Pinpoint the cell where the given text exists, returning its (x, y) midpoint coordinate. 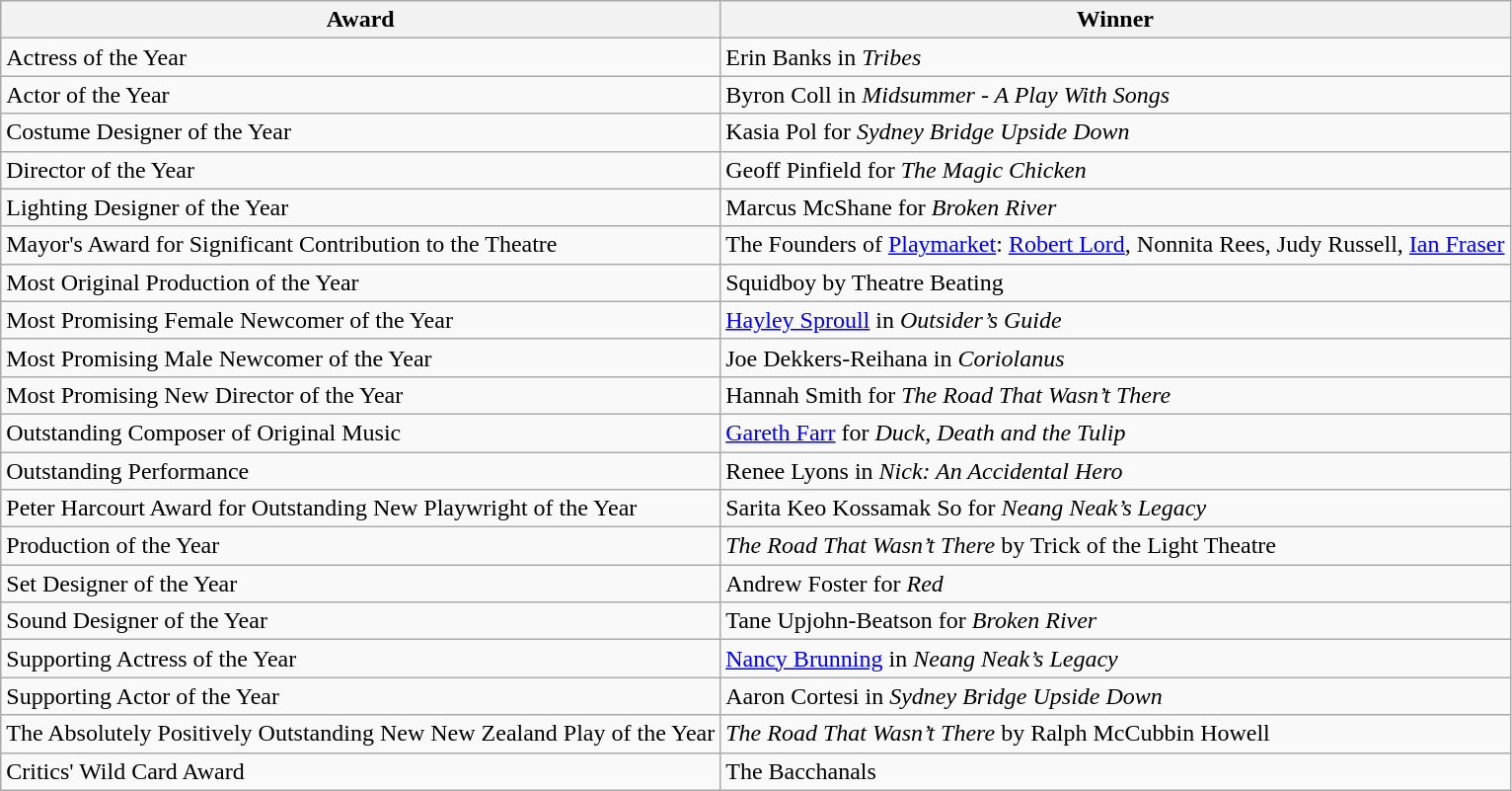
Supporting Actress of the Year (361, 659)
Costume Designer of the Year (361, 132)
Tane Upjohn-Beatson for Broken River (1115, 621)
The Road That Wasn’t There by Trick of the Light Theatre (1115, 546)
Most Promising Male Newcomer of the Year (361, 357)
Byron Coll in Midsummer - A Play With Songs (1115, 95)
The Founders of Playmarket: Robert Lord, Nonnita Rees, Judy Russell, Ian Fraser (1115, 245)
Lighting Designer of the Year (361, 207)
Sound Designer of the Year (361, 621)
Set Designer of the Year (361, 584)
Aaron Cortesi in Sydney Bridge Upside Down (1115, 696)
Most Promising Female Newcomer of the Year (361, 320)
Mayor's Award for Significant Contribution to the Theatre (361, 245)
Outstanding Performance (361, 471)
Kasia Pol for Sydney Bridge Upside Down (1115, 132)
Squidboy by Theatre Beating (1115, 282)
Actress of the Year (361, 57)
Production of the Year (361, 546)
Erin Banks in Tribes (1115, 57)
Renee Lyons in Nick: An Accidental Hero (1115, 471)
Sarita Keo Kossamak So for Neang Neak’s Legacy (1115, 509)
Actor of the Year (361, 95)
Most Original Production of the Year (361, 282)
Gareth Farr for Duck, Death and the Tulip (1115, 433)
The Absolutely Positively Outstanding New New Zealand Play of the Year (361, 734)
The Bacchanals (1115, 771)
Supporting Actor of the Year (361, 696)
Hannah Smith for The Road That Wasn’t There (1115, 395)
The Road That Wasn’t There by Ralph McCubbin Howell (1115, 734)
Hayley Sproull in Outsider’s Guide (1115, 320)
Geoff Pinfield for The Magic Chicken (1115, 170)
Most Promising New Director of the Year (361, 395)
Andrew Foster for Red (1115, 584)
Director of the Year (361, 170)
Joe Dekkers-Reihana in Coriolanus (1115, 357)
Winner (1115, 20)
Outstanding Composer of Original Music (361, 433)
Critics' Wild Card Award (361, 771)
Award (361, 20)
Peter Harcourt Award for Outstanding New Playwright of the Year (361, 509)
Marcus McShane for Broken River (1115, 207)
Nancy Brunning in Neang Neak’s Legacy (1115, 659)
